Scan for the cell matching the given text and deliver its [X, Y] coordinate at center. 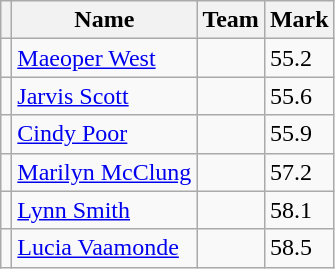
Name [104, 20]
Jarvis Scott [104, 96]
Mark [299, 20]
Maeoper West [104, 58]
55.2 [299, 58]
57.2 [299, 172]
55.9 [299, 134]
Lucia Vaamonde [104, 248]
Team [231, 20]
Cindy Poor [104, 134]
58.1 [299, 210]
58.5 [299, 248]
55.6 [299, 96]
Lynn Smith [104, 210]
Marilyn McClung [104, 172]
